Provide the [x, y] coordinate of the cell's center where the given text is located.  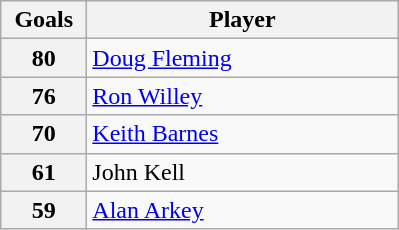
76 [44, 96]
John Kell [242, 172]
Doug Fleming [242, 58]
Ron Willey [242, 96]
Goals [44, 20]
Keith Barnes [242, 134]
61 [44, 172]
59 [44, 210]
Player [242, 20]
70 [44, 134]
Alan Arkey [242, 210]
80 [44, 58]
